Return (x, y) of the center of cell containing provided text 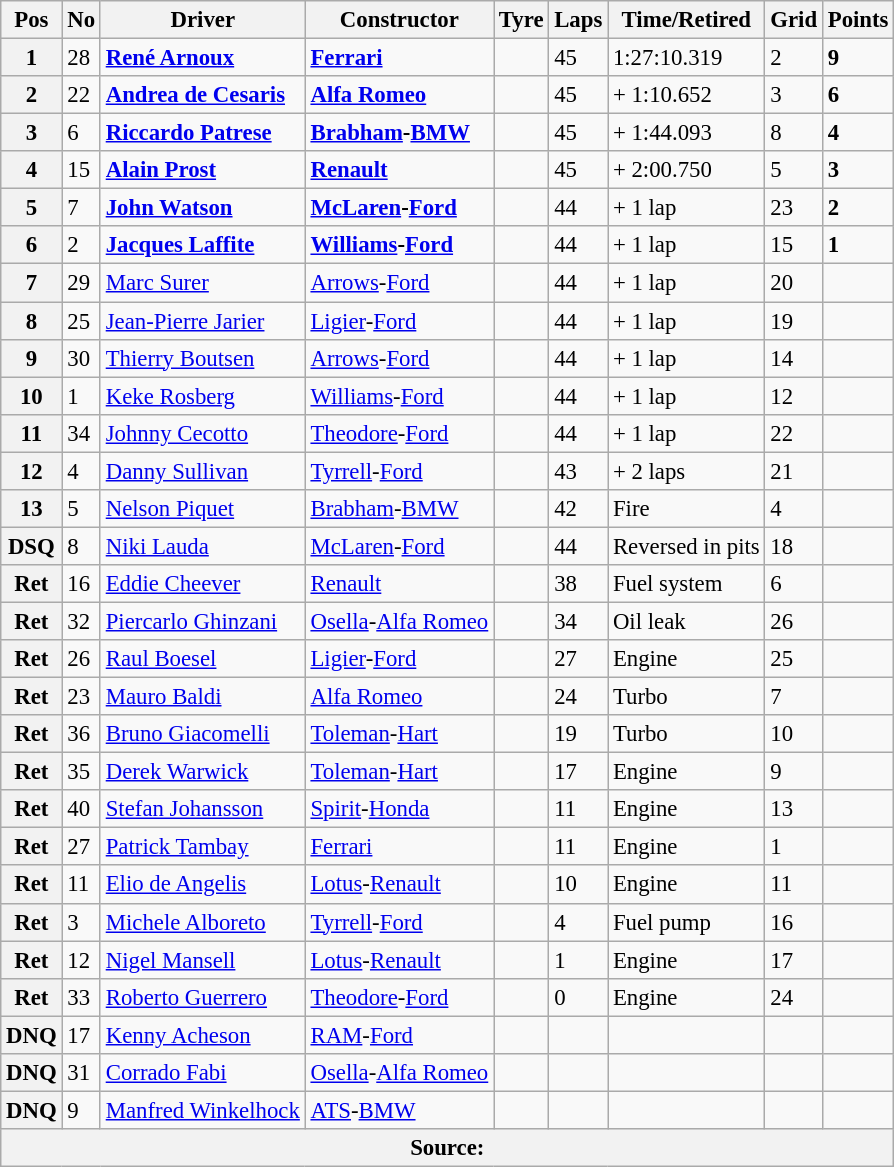
Grid (794, 20)
Marc Surer (202, 283)
Michele Alboreto (202, 922)
21 (794, 471)
Jean-Pierre Jarier (202, 321)
René Arnoux (202, 58)
28 (81, 58)
Raul Boesel (202, 659)
Mauro Baldi (202, 697)
Stefan Johansson (202, 809)
John Watson (202, 208)
14 (794, 358)
Andrea de Cesaris (202, 95)
+ 1:10.652 (686, 95)
Danny Sullivan (202, 471)
Niki Lauda (202, 546)
33 (81, 997)
Manfred Winkelhock (202, 1110)
32 (81, 621)
Time/Retired (686, 20)
31 (81, 1073)
Fuel pump (686, 922)
DSQ (32, 546)
Kenny Acheson (202, 1035)
RAM-Ford (399, 1035)
No (81, 20)
40 (81, 809)
Elio de Angelis (202, 885)
Eddie Cheever (202, 584)
36 (81, 734)
Derek Warwick (202, 772)
18 (794, 546)
Roberto Guerrero (202, 997)
+ 2 laps (686, 471)
Tyre (522, 20)
Oil leak (686, 621)
Nigel Mansell (202, 960)
20 (794, 283)
29 (81, 283)
Points (858, 20)
Spirit-Honda (399, 809)
+ 2:00.750 (686, 170)
Fire (686, 509)
Fuel system (686, 584)
Source: (448, 1148)
Johnny Cecotto (202, 433)
38 (578, 584)
Patrick Tambay (202, 847)
42 (578, 509)
35 (81, 772)
0 (578, 997)
Alain Prost (202, 170)
Laps (578, 20)
Driver (202, 20)
Nelson Piquet (202, 509)
Pos (32, 20)
Piercarlo Ghinzani (202, 621)
1:27:10.319 (686, 58)
Bruno Giacomelli (202, 734)
Jacques Laffite (202, 245)
+ 1:44.093 (686, 133)
Riccardo Patrese (202, 133)
30 (81, 358)
Corrado Fabi (202, 1073)
Thierry Boutsen (202, 358)
43 (578, 471)
ATS-BMW (399, 1110)
Constructor (399, 20)
Reversed in pits (686, 546)
Keke Rosberg (202, 396)
